Return [X, Y] of the center of cell containing provided text 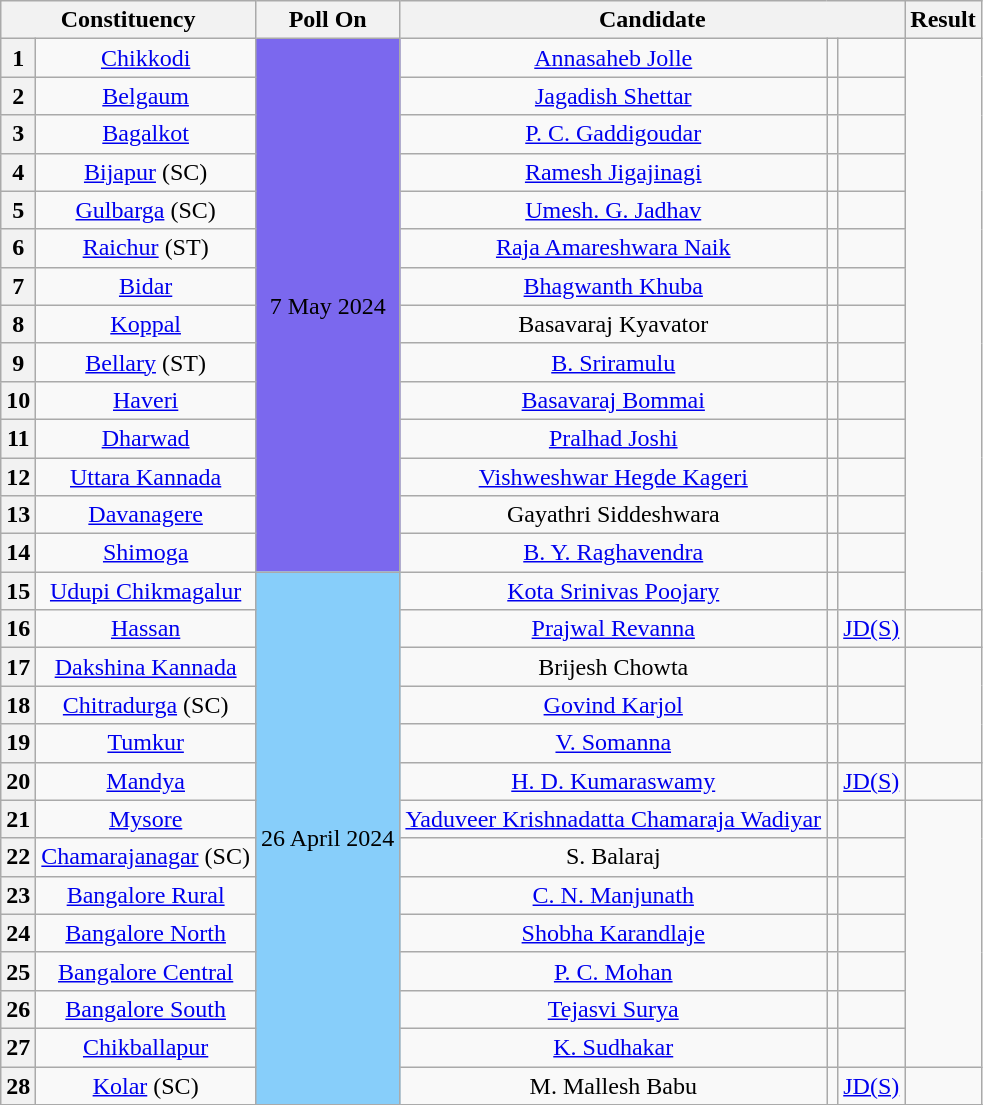
19 [18, 743]
4 [18, 172]
H. D. Kumaraswamy [614, 781]
23 [18, 895]
13 [18, 515]
Candidate [652, 20]
M. Mallesh Babu [614, 1085]
7 [18, 286]
Raichur (ST) [146, 248]
26 April 2024 [327, 838]
B. Y. Raghavendra [614, 553]
22 [18, 857]
Prajwal Revanna [614, 629]
Chitradurga (SC) [146, 705]
Mysore [146, 819]
28 [18, 1085]
Bidar [146, 286]
24 [18, 933]
P. C. Mohan [614, 971]
26 [18, 1009]
Bijapur (SC) [146, 172]
Constituency [128, 20]
Brijesh Chowta [614, 667]
6 [18, 248]
Chamarajanagar (SC) [146, 857]
Kolar (SC) [146, 1085]
1 [18, 58]
V. Somanna [614, 743]
Bangalore Central [146, 971]
Gulbarga (SC) [146, 210]
25 [18, 971]
17 [18, 667]
15 [18, 591]
Haveri [146, 400]
Umesh. G. Jadhav [614, 210]
S. Balaraj [614, 857]
Bellary (ST) [146, 362]
Kota Srinivas Poojary [614, 591]
P. C. Gaddigoudar [614, 134]
Belgaum [146, 96]
Jagadish Shettar [614, 96]
2 [18, 96]
Basavaraj Kyavator [614, 324]
Tumkur [146, 743]
Bagalkot [146, 134]
11 [18, 438]
9 [18, 362]
3 [18, 134]
Koppal [146, 324]
Annasaheb Jolle [614, 58]
Dakshina Kannada [146, 667]
Shimoga [146, 553]
Davanagere [146, 515]
K. Sudhakar [614, 1047]
Ramesh Jigajinagi [614, 172]
Bangalore Rural [146, 895]
Uttara Kannada [146, 477]
Yaduveer Krishnadatta Chamaraja Wadiyar [614, 819]
10 [18, 400]
Dharwad [146, 438]
Udupi Chikmagalur [146, 591]
Mandya [146, 781]
16 [18, 629]
Tejasvi Surya [614, 1009]
Pralhad Joshi [614, 438]
B. Sriramulu [614, 362]
Basavaraj Bommai [614, 400]
8 [18, 324]
Hassan [146, 629]
27 [18, 1047]
Poll On [327, 20]
Raja Amareshwara Naik [614, 248]
7 May 2024 [327, 306]
21 [18, 819]
Bangalore North [146, 933]
20 [18, 781]
18 [18, 705]
Gayathri Siddeshwara [614, 515]
Chikkodi [146, 58]
Vishweshwar Hegde Kageri [614, 477]
Result [943, 20]
Govind Karjol [614, 705]
Bangalore South [146, 1009]
Shobha Karandlaje [614, 933]
C. N. Manjunath [614, 895]
Bhagwanth Khuba [614, 286]
Chikballapur [146, 1047]
12 [18, 477]
14 [18, 553]
5 [18, 210]
